Return [x, y] of the center of cell containing provided text 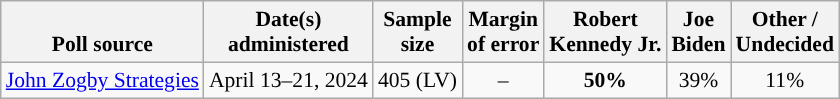
John Zogby Strategies [102, 80]
RobertKennedy Jr. [605, 32]
Poll source [102, 32]
Marginof error [503, 32]
11% [784, 80]
Samplesize [418, 32]
50% [605, 80]
– [503, 80]
JoeBiden [698, 32]
Other /Undecided [784, 32]
39% [698, 80]
Date(s)administered [288, 32]
April 13–21, 2024 [288, 80]
405 (LV) [418, 80]
